From the cell containing the given text, extract its center point as (x, y) coordinate. 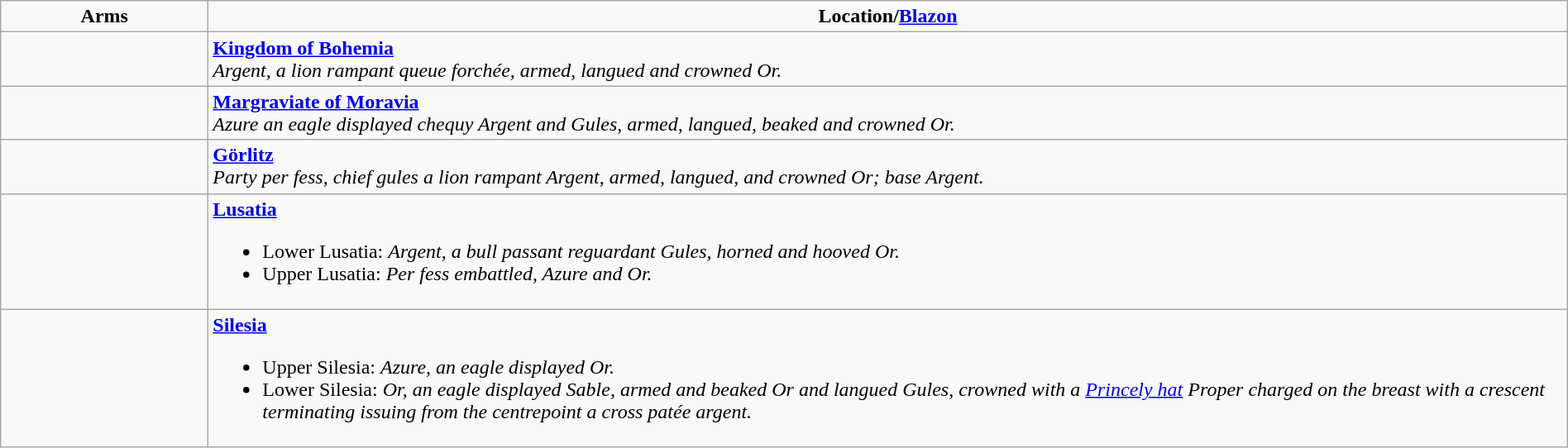
Margraviate of MoraviaAzure an eagle displayed chequy Argent and Gules, armed, langued, beaked and crowned Or. (888, 112)
Arms (104, 17)
LusatiaLower Lusatia: Argent, a bull passant reguardant Gules, horned and hooved Or.Upper Lusatia: Per fess embattled, Azure and Or. (888, 251)
GörlitzParty per fess, chief gules a lion rampant Argent, armed, langued, and crowned Or; base Argent. (888, 167)
Kingdom of BohemiaArgent, a lion rampant queue forchée, armed, langued and crowned Or. (888, 60)
Location/Blazon (888, 17)
